Pinpoint the cell where the given text exists, returning its (X, Y) midpoint coordinate. 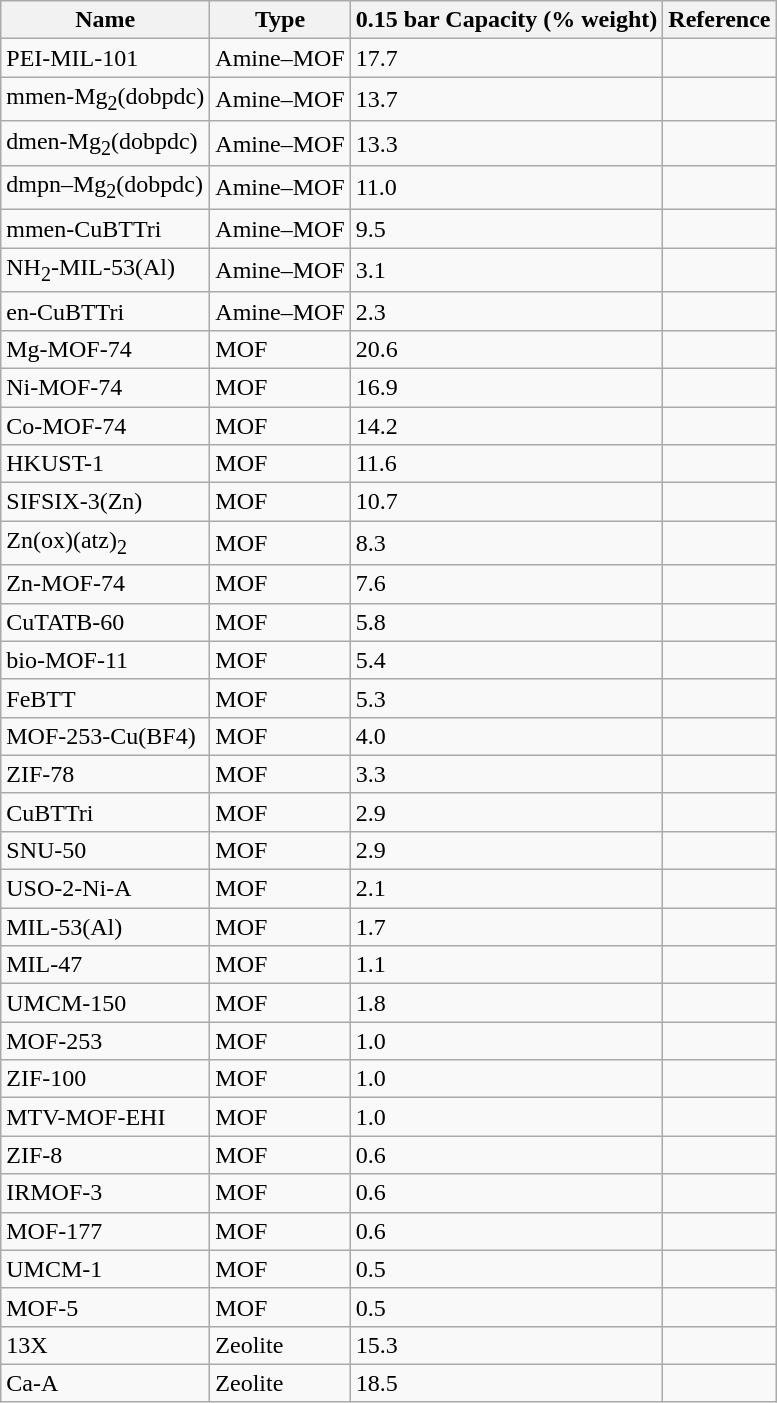
en-CuBTTri (106, 311)
3.1 (506, 270)
5.3 (506, 698)
13.3 (506, 143)
Name (106, 20)
MOF-177 (106, 1231)
SNU-50 (106, 850)
16.9 (506, 387)
15.3 (506, 1345)
Co-MOF-74 (106, 425)
1.7 (506, 927)
MTV-MOF-EHI (106, 1117)
MOF-253-Cu(BF4) (106, 736)
5.4 (506, 660)
20.6 (506, 349)
Zn-MOF-74 (106, 584)
14.2 (506, 425)
2.1 (506, 889)
1.8 (506, 1003)
4.0 (506, 736)
9.5 (506, 229)
Reference (720, 20)
8.3 (506, 543)
mmen-CuBTTri (106, 229)
ZIF-100 (106, 1079)
10.7 (506, 502)
13X (106, 1345)
Type (280, 20)
Ni-MOF-74 (106, 387)
bio-MOF-11 (106, 660)
Mg-MOF-74 (106, 349)
5.8 (506, 622)
CuBTTri (106, 812)
UMCM-150 (106, 1003)
ZIF-78 (106, 774)
CuTATB-60 (106, 622)
13.7 (506, 99)
7.6 (506, 584)
dmpn–Mg2(dobpdc) (106, 188)
PEI-MIL-101 (106, 58)
MIL-53(Al) (106, 927)
11.6 (506, 464)
Zn(ox)(atz)2 (106, 543)
MOF-253 (106, 1041)
17.7 (506, 58)
1.1 (506, 965)
Ca-A (106, 1383)
MOF-5 (106, 1307)
mmen-Mg2(dobpdc) (106, 99)
3.3 (506, 774)
SIFSIX-3(Zn) (106, 502)
NH2-MIL-53(Al) (106, 270)
2.3 (506, 311)
ZIF-8 (106, 1155)
IRMOF-3 (106, 1193)
FeBTT (106, 698)
UMCM-1 (106, 1269)
18.5 (506, 1383)
HKUST-1 (106, 464)
MIL-47 (106, 965)
dmen-Mg2(dobpdc) (106, 143)
USO-2-Ni-A (106, 889)
0.15 bar Capacity (% weight) (506, 20)
11.0 (506, 188)
